Search for the cell housing the specified text and yield its [x, y] center coordinate. 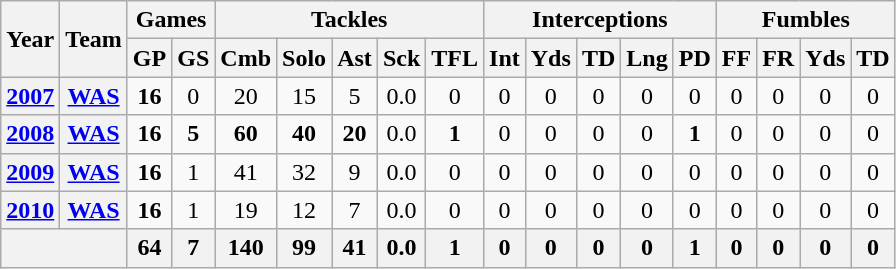
19 [246, 210]
FF [736, 58]
99 [304, 248]
Ast [355, 58]
GS [194, 58]
12 [304, 210]
GP [149, 58]
2008 [30, 134]
2007 [30, 96]
Sck [401, 58]
Solo [304, 58]
2010 [30, 210]
Lng [647, 58]
140 [246, 248]
Tackles [350, 20]
TFL [455, 58]
60 [246, 134]
32 [304, 172]
Int [505, 58]
Team [94, 39]
Year [30, 39]
2009 [30, 172]
Games [170, 20]
FR [778, 58]
64 [149, 248]
Cmb [246, 58]
40 [304, 134]
9 [355, 172]
15 [304, 96]
Interceptions [600, 20]
PD [694, 58]
Fumbles [806, 20]
